Scan for the cell matching the given text and deliver its (x, y) coordinate at center. 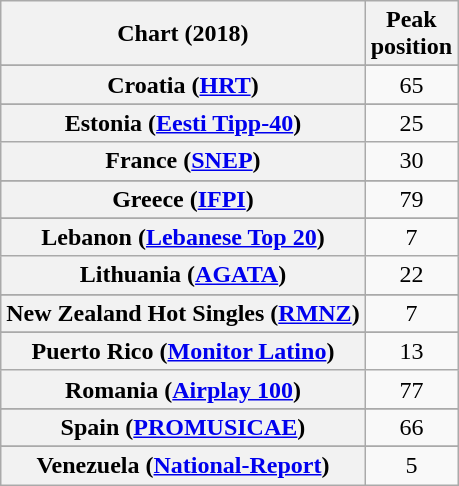
13 (411, 351)
79 (411, 199)
Croatia (HRT) (183, 85)
Venezuela (National-Report) (183, 465)
Peakposition (411, 34)
France (SNEP) (183, 161)
Lithuania (AGATA) (183, 275)
Romania (Airplay 100) (183, 389)
Spain (PROMUSICAE) (183, 427)
Puerto Rico (Monitor Latino) (183, 351)
Lebanon (Lebanese Top 20) (183, 237)
5 (411, 465)
25 (411, 123)
New Zealand Hot Singles (RMNZ) (183, 313)
77 (411, 389)
Greece (IFPI) (183, 199)
Estonia (Eesti Tipp-40) (183, 123)
65 (411, 85)
Chart (2018) (183, 34)
22 (411, 275)
66 (411, 427)
30 (411, 161)
